Find where the given text appears and provide that cell's center as (X, Y) coordinate. 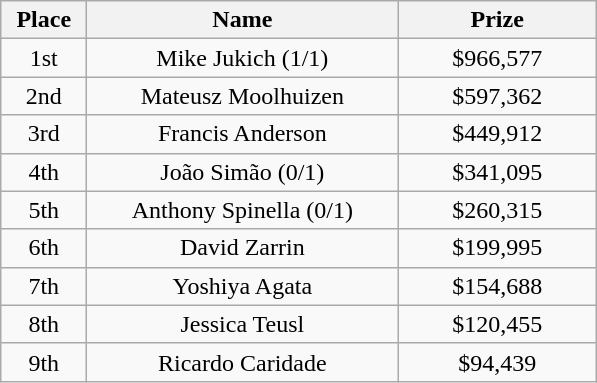
5th (44, 210)
3rd (44, 134)
Jessica Teusl (242, 324)
João Simão (0/1) (242, 172)
Mike Jukich (1/1) (242, 58)
2nd (44, 96)
Yoshiya Agata (242, 286)
8th (44, 324)
1st (44, 58)
Prize (498, 20)
Francis Anderson (242, 134)
4th (44, 172)
$966,577 (498, 58)
$120,455 (498, 324)
$154,688 (498, 286)
Ricardo Caridade (242, 362)
$199,995 (498, 248)
$597,362 (498, 96)
9th (44, 362)
$341,095 (498, 172)
Mateusz Moolhuizen (242, 96)
Name (242, 20)
$449,912 (498, 134)
$260,315 (498, 210)
$94,439 (498, 362)
7th (44, 286)
6th (44, 248)
David Zarrin (242, 248)
Place (44, 20)
Anthony Spinella (0/1) (242, 210)
